For the text-containing cell, return its midpoint in (X, Y) coordinate format. 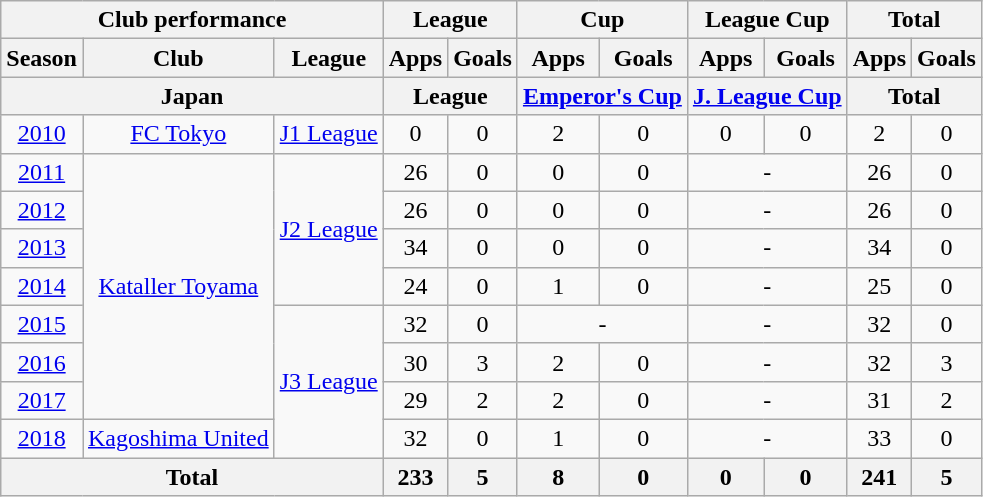
Kataller Toyama (178, 286)
J2 League (328, 229)
2010 (42, 134)
233 (415, 477)
33 (879, 438)
2017 (42, 400)
Club (178, 58)
31 (879, 400)
2013 (42, 248)
J3 League (328, 381)
Cup (602, 20)
Emperor's Cup (602, 96)
24 (415, 286)
2015 (42, 324)
Kagoshima United (178, 438)
8 (558, 477)
J. League Cup (767, 96)
2011 (42, 172)
Japan (192, 96)
30 (415, 362)
2014 (42, 286)
Club performance (192, 20)
2012 (42, 210)
2018 (42, 438)
2016 (42, 362)
25 (879, 286)
J1 League (328, 134)
241 (879, 477)
League Cup (767, 20)
FC Tokyo (178, 134)
Season (42, 58)
29 (415, 400)
